Search for the cell housing the specified text and yield its (x, y) center coordinate. 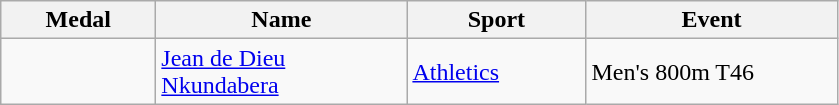
Men's 800m T46 (712, 72)
Jean de Dieu Nkundabera (282, 72)
Athletics (496, 72)
Medal (78, 20)
Event (712, 20)
Name (282, 20)
Sport (496, 20)
